Search for the cell housing the specified text and yield its [X, Y] center coordinate. 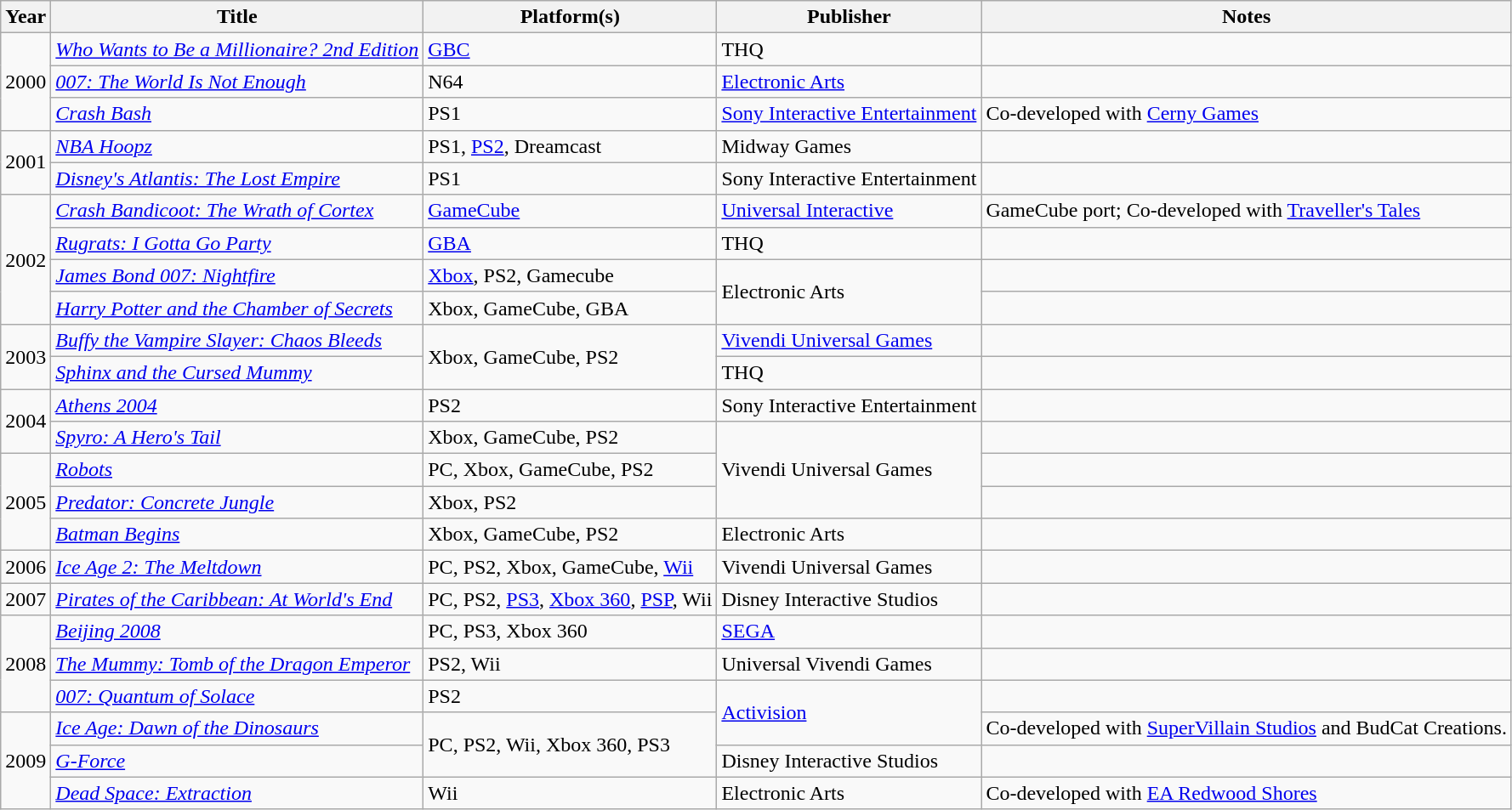
Rugrats: I Gotta Go Party [237, 243]
Crash Bash [237, 114]
PC, PS2, PS3, Xbox 360, PSP, Wii [570, 599]
Buffy the Vampire Slayer: Chaos Bleeds [237, 340]
GameCube port; Co-developed with Traveller's Tales [1247, 211]
Spyro: A Hero's Tail [237, 438]
2001 [26, 162]
Publisher [849, 17]
2003 [26, 356]
Robots [237, 470]
Batman Begins [237, 535]
2004 [26, 422]
Beijing 2008 [237, 632]
Midway Games [849, 146]
Co-developed with EA Redwood Shores [1247, 793]
2008 [26, 664]
N64 [570, 82]
PS2, Wii [570, 664]
Title [237, 17]
007: Quantum of Solace [237, 696]
Ice Age 2: The Meltdown [237, 567]
G-Force [237, 761]
Co-developed with Cerny Games [1247, 114]
2007 [26, 599]
Ice Age: Dawn of the Dinosaurs [237, 728]
2009 [26, 761]
PC, PS3, Xbox 360 [570, 632]
PC, Xbox, GameCube, PS2 [570, 470]
Dead Space: Extraction [237, 793]
SEGA [849, 632]
Xbox, GameCube, GBA [570, 308]
PS1, PS2, Dreamcast [570, 146]
GBC [570, 49]
2006 [26, 567]
Universal Interactive [849, 211]
Platform(s) [570, 17]
The Mummy: Tomb of the Dragon Emperor [237, 664]
Xbox, PS2, Gamecube [570, 275]
Harry Potter and the Chamber of Secrets [237, 308]
2002 [26, 259]
Universal Vivendi Games [849, 664]
Wii [570, 793]
Year [26, 17]
Xbox, PS2 [570, 502]
PC, PS2, Wii, Xbox 360, PS3 [570, 745]
NBA Hoopz [237, 146]
Who Wants to Be a Millionaire? 2nd Edition [237, 49]
Sphinx and the Cursed Mummy [237, 372]
Crash Bandicoot: The Wrath of Cortex [237, 211]
GBA [570, 243]
Pirates of the Caribbean: At World's End [237, 599]
Athens 2004 [237, 405]
James Bond 007: Nightfire [237, 275]
Predator: Concrete Jungle [237, 502]
PC, PS2, Xbox, GameCube, Wii [570, 567]
Notes [1247, 17]
Disney's Atlantis: The Lost Empire [237, 178]
Activision [849, 712]
2000 [26, 82]
2005 [26, 502]
GameCube [570, 211]
007: The World Is Not Enough [237, 82]
Co-developed with SuperVillain Studios and BudCat Creations. [1247, 728]
